For the text-containing cell, return its midpoint in [x, y] coordinate format. 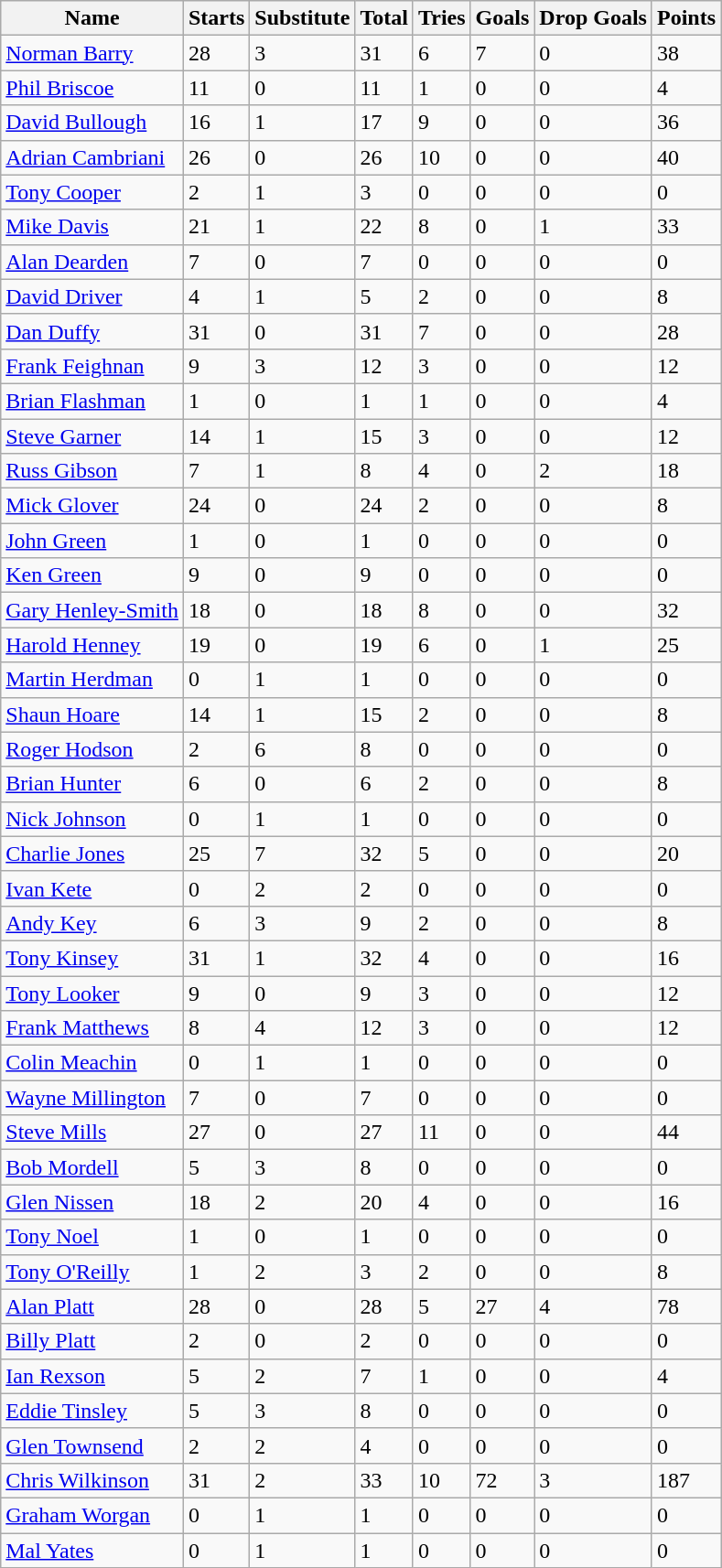
Points [686, 18]
Russ Gibson [92, 471]
Tries [441, 18]
Ian Rexson [92, 1376]
Glen Nissen [92, 1202]
36 [686, 123]
Steve Mills [92, 1133]
Ken Green [92, 575]
Name [92, 18]
Phil Briscoe [92, 88]
Frank Feighnan [92, 366]
78 [686, 1306]
Tony O'Reilly [92, 1272]
Total [384, 18]
David Bullough [92, 123]
Charlie Jones [92, 854]
38 [686, 53]
Tony Looker [92, 993]
Wayne Millington [92, 1098]
Drop Goals [593, 18]
Martin Herdman [92, 680]
Graham Worgan [92, 1515]
Eddie Tinsley [92, 1411]
Brian Hunter [92, 784]
44 [686, 1133]
Mal Yates [92, 1551]
17 [384, 123]
Chris Wilkinson [92, 1480]
Tony Kinsey [92, 958]
Steve Garner [92, 436]
187 [686, 1480]
Roger Hodson [92, 749]
21 [216, 227]
Colin Meachin [92, 1063]
Glen Townsend [92, 1445]
Andy Key [92, 923]
Tony Noel [92, 1237]
Mike Davis [92, 227]
Mick Glover [92, 506]
Tony Cooper [92, 192]
Nick Johnson [92, 819]
Harold Henney [92, 645]
Frank Matthews [92, 1028]
Adrian Cambriani [92, 157]
Dan Duffy [92, 331]
Goals [502, 18]
Bob Mordell [92, 1167]
Brian Flashman [92, 401]
Gary Henley-Smith [92, 610]
John Green [92, 541]
Shaun Hoare [92, 714]
Starts [216, 18]
72 [502, 1480]
Billy Platt [92, 1341]
Norman Barry [92, 53]
40 [686, 157]
Substitute [302, 18]
David Driver [92, 296]
Alan Platt [92, 1306]
Ivan Kete [92, 888]
22 [384, 227]
Alan Dearden [92, 262]
